Provide the [X, Y] coordinate of the cell's center where the given text is located.  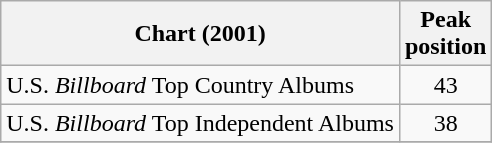
43 [445, 85]
U.S. Billboard Top Independent Albums [200, 123]
Chart (2001) [200, 34]
38 [445, 123]
U.S. Billboard Top Country Albums [200, 85]
Peakposition [445, 34]
